Provide the [X, Y] coordinate of the cell's center where the given text is located.  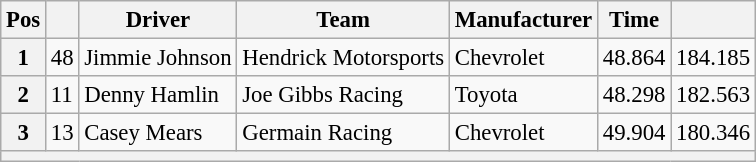
Jimmie Johnson [158, 58]
13 [62, 133]
48.864 [634, 58]
11 [62, 95]
Time [634, 20]
2 [24, 95]
Hendrick Motorsports [343, 58]
Toyota [523, 95]
Germain Racing [343, 133]
Pos [24, 20]
182.563 [714, 95]
48.298 [634, 95]
Denny Hamlin [158, 95]
Joe Gibbs Racing [343, 95]
Driver [158, 20]
Casey Mears [158, 133]
48 [62, 58]
180.346 [714, 133]
3 [24, 133]
1 [24, 58]
49.904 [634, 133]
Manufacturer [523, 20]
Team [343, 20]
184.185 [714, 58]
